Identify which cell holds the provided text, then report its [X, Y] central coordinate. 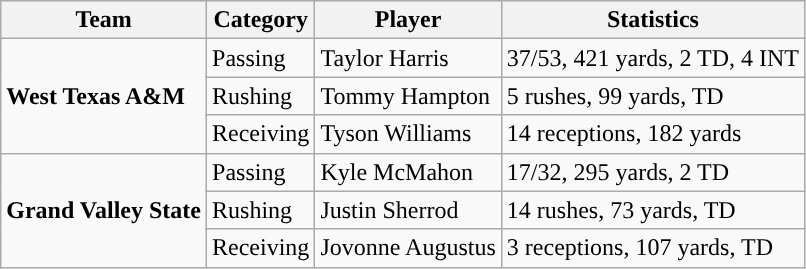
Category [261, 20]
Tyson Williams [408, 134]
Taylor Harris [408, 58]
37/53, 421 yards, 2 TD, 4 INT [652, 58]
5 rushes, 99 yards, TD [652, 96]
Statistics [652, 20]
Grand Valley State [104, 210]
Justin Sherrod [408, 210]
17/32, 295 yards, 2 TD [652, 172]
14 rushes, 73 yards, TD [652, 210]
Tommy Hampton [408, 96]
Team [104, 20]
Kyle McMahon [408, 172]
Jovonne Augustus [408, 248]
Player [408, 20]
West Texas A&M [104, 96]
3 receptions, 107 yards, TD [652, 248]
14 receptions, 182 yards [652, 134]
